From the cell containing the given text, extract its center point as [x, y] coordinate. 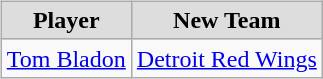
New Team [226, 20]
Detroit Red Wings [226, 58]
Player [66, 20]
Tom Bladon [66, 58]
